Identify which cell holds the provided text, then report its [x, y] central coordinate. 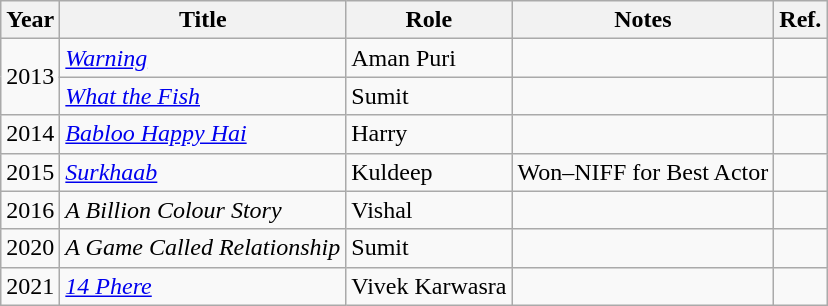
Babloo Happy Hai [203, 134]
Warning [203, 58]
Harry [429, 134]
2016 [30, 210]
2014 [30, 134]
Notes [643, 20]
Kuldeep [429, 172]
2021 [30, 286]
2015 [30, 172]
Surkhaab [203, 172]
Title [203, 20]
2013 [30, 77]
A Game Called Relationship [203, 248]
Role [429, 20]
Vishal [429, 210]
Won–NIFF for Best Actor [643, 172]
Vivek Karwasra [429, 286]
Year [30, 20]
Aman Puri [429, 58]
14 Phere [203, 286]
A Billion Colour Story [203, 210]
What the Fish [203, 96]
Ref. [800, 20]
2020 [30, 248]
